Search for the cell housing the specified text and yield its (X, Y) center coordinate. 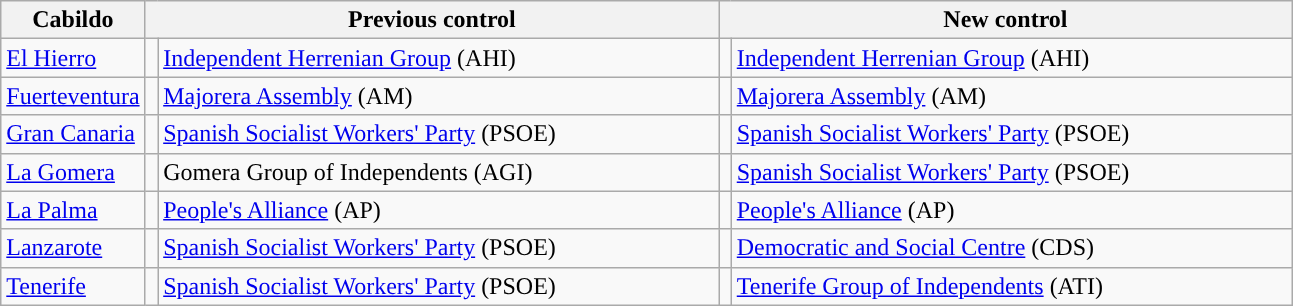
Tenerife (73, 286)
La Palma (73, 210)
Gran Canaria (73, 134)
New control (1006, 20)
Gomera Group of Independents (AGI) (438, 172)
Tenerife Group of Independents (ATI) (1012, 286)
El Hierro (73, 58)
Previous control (432, 20)
Cabildo (73, 20)
Democratic and Social Centre (CDS) (1012, 248)
Fuerteventura (73, 96)
Lanzarote (73, 248)
La Gomera (73, 172)
